Capture the cell that displays the provided text and extract its [x, y] central coordinate. 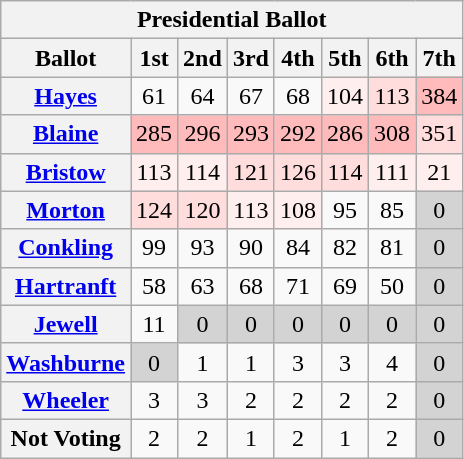
93 [203, 248]
5th [344, 58]
Presidential Ballot [232, 20]
285 [154, 134]
85 [392, 210]
69 [344, 286]
4th [298, 58]
3rd [250, 58]
Hartranft [66, 286]
61 [154, 96]
286 [344, 134]
6th [392, 58]
292 [298, 134]
63 [203, 286]
351 [440, 134]
81 [392, 248]
Hayes [66, 96]
Not Voting [66, 438]
99 [154, 248]
Morton [66, 210]
Washburne [66, 362]
126 [298, 172]
111 [392, 172]
64 [203, 96]
Blaine [66, 134]
293 [250, 134]
120 [203, 210]
71 [298, 286]
11 [154, 324]
2nd [203, 58]
Jewell [66, 324]
4 [392, 362]
7th [440, 58]
58 [154, 286]
1st [154, 58]
308 [392, 134]
21 [440, 172]
67 [250, 96]
121 [250, 172]
296 [203, 134]
Conkling [66, 248]
84 [298, 248]
Wheeler [66, 400]
104 [344, 96]
124 [154, 210]
50 [392, 286]
82 [344, 248]
95 [344, 210]
90 [250, 248]
384 [440, 96]
Ballot [66, 58]
Bristow [66, 172]
108 [298, 210]
